Find where the given text appears and provide that cell's center as [X, Y] coordinate. 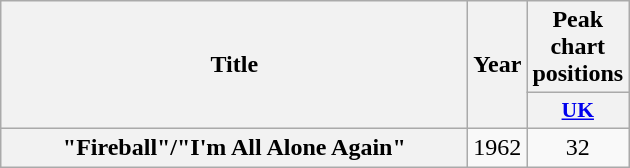
Year [498, 65]
32 [578, 147]
Title [234, 65]
"Fireball"/"I'm All Alone Again" [234, 147]
Peak chart positions [578, 47]
1962 [498, 147]
UK [578, 111]
